Scan for the cell matching the given text and deliver its (x, y) coordinate at center. 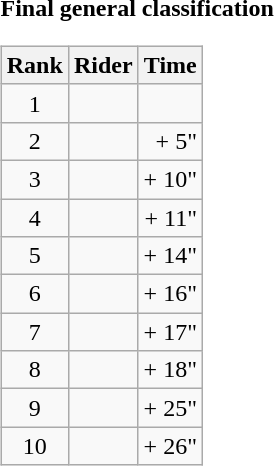
+ 26" (170, 446)
7 (34, 332)
4 (34, 217)
9 (34, 408)
+ 17" (170, 332)
Rider (103, 65)
5 (34, 256)
+ 25" (170, 408)
2 (34, 141)
+ 16" (170, 294)
+ 11" (170, 217)
Rank (34, 65)
+ 18" (170, 370)
3 (34, 179)
10 (34, 446)
1 (34, 103)
+ 5" (170, 141)
+ 14" (170, 256)
+ 10" (170, 179)
Time (170, 65)
6 (34, 294)
8 (34, 370)
